Return [x, y] of the center of cell containing provided text 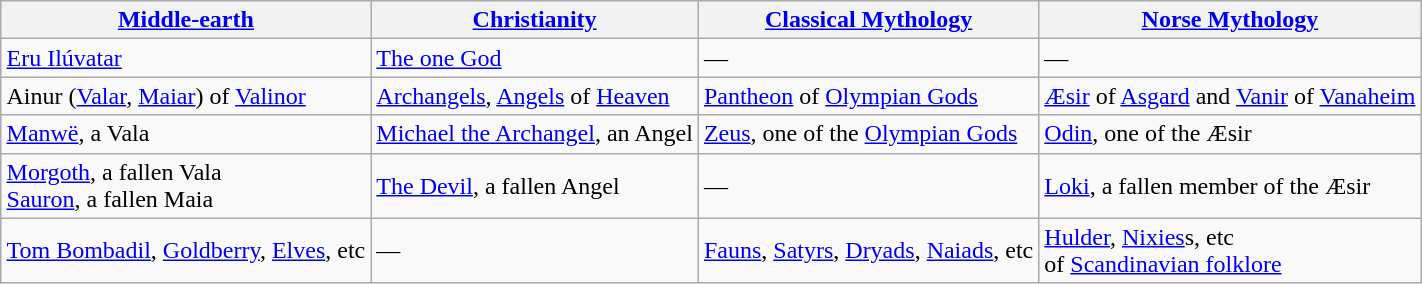
Ainur (Valar, Maiar) of Valinor [186, 96]
Eru Ilúvatar [186, 58]
Classical Mythology [868, 20]
Æsir of Asgard and Vanir of Vanaheim [1230, 96]
Odin, one of the Æsir [1230, 134]
Manwë, a Vala [186, 134]
Tom Bombadil, Goldberry, Elves, etc [186, 250]
Christianity [535, 20]
The one God [535, 58]
Loki, a fallen member of the Æsir [1230, 186]
Norse Mythology [1230, 20]
Michael the Archangel, an Angel [535, 134]
The Devil, a fallen Angel [535, 186]
Fauns, Satyrs, Dryads, Naiads, etc [868, 250]
Pantheon of Olympian Gods [868, 96]
Morgoth, a fallen ValaSauron, a fallen Maia [186, 186]
Hulder, Nixiess, etcof Scandinavian folklore [1230, 250]
Middle-earth [186, 20]
Zeus, one of the Olympian Gods [868, 134]
Archangels, Angels of Heaven [535, 96]
